Extract the [x, y] coordinate from the center of the cell holding the provided text.  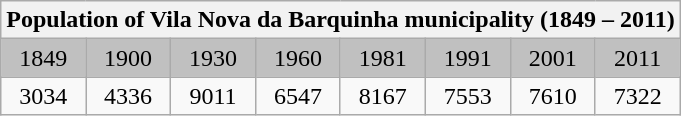
3034 [44, 96]
Population of Vila Nova da Barquinha municipality (1849 – 2011) [340, 20]
1981 [382, 58]
1849 [44, 58]
1991 [468, 58]
4336 [128, 96]
7610 [552, 96]
1960 [298, 58]
1930 [214, 58]
8167 [382, 96]
9011 [214, 96]
2011 [638, 58]
7322 [638, 96]
6547 [298, 96]
7553 [468, 96]
1900 [128, 58]
2001 [552, 58]
